Output the (x, y) coordinate of the center of the cell containing the given text.  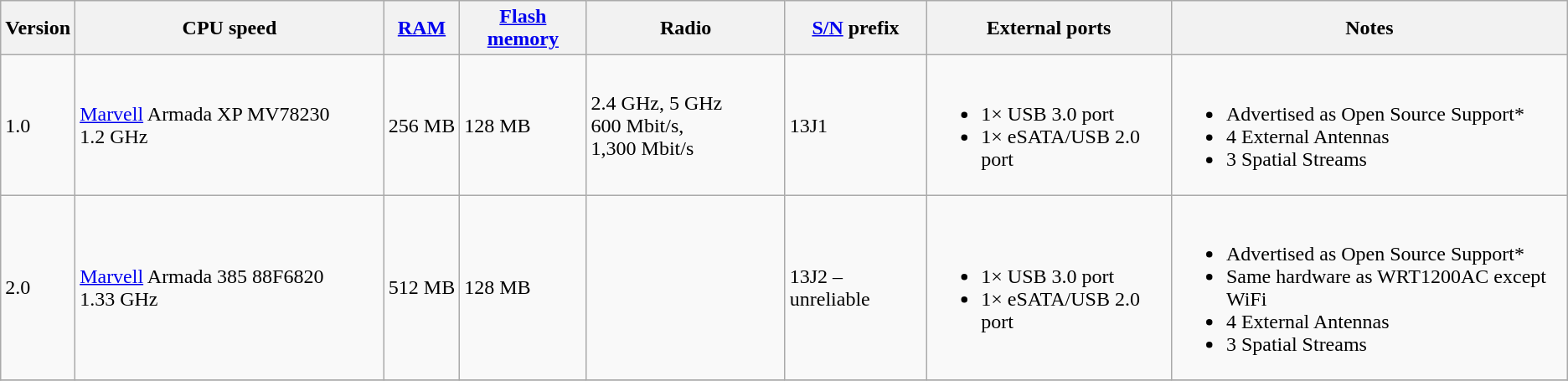
13J1 (856, 126)
Marvell Armada 385 88F6820 1.33 GHz (230, 288)
Marvell Armada XP MV78230 1.2 GHz (230, 126)
Version (39, 28)
Flash memory (523, 28)
Notes (1369, 28)
2.0 (39, 288)
Advertised as Open Source Support*Same hardware as WRT1200AC except WiFi4 External Antennas3 Spatial Streams (1369, 288)
1.0 (39, 126)
256 MB (421, 126)
External ports (1049, 28)
2.4 GHz, 5 GHz600 Mbit/s, 1,300 Mbit/s (685, 126)
CPU speed (230, 28)
Advertised as Open Source Support*4 External Antennas3 Spatial Streams (1369, 126)
S/N prefix (856, 28)
512 MB (421, 288)
13J2 – unreliable (856, 288)
Radio (685, 28)
RAM (421, 28)
